Search for the cell housing the specified text and yield its [x, y] center coordinate. 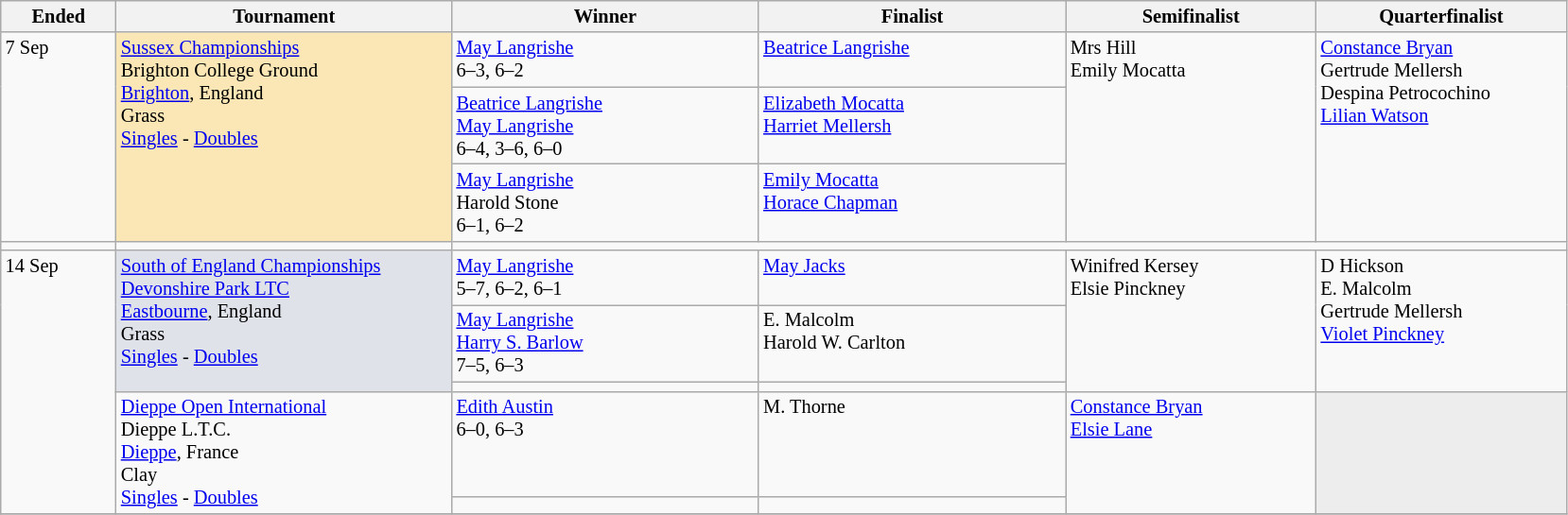
May Langrishe Harold Stone6–1, 6–2 [605, 202]
May Langrishe6–3, 6–2 [605, 60]
Finalist [912, 16]
South of England ChampionshipsDevonshire Park LTCEastbourne, EnglandGrassSingles - Doubles [284, 321]
Dieppe Open InternationalDieppe L.T.C.Dieppe, FranceClaySingles - Doubles [284, 453]
Elizabeth Mocatta Harriet Mellersh [912, 126]
May Langrishe5–7, 6–2, 6–1 [605, 278]
Beatrice Langrishe [912, 60]
Emily Mocatta Horace Chapman [912, 202]
14 Sep [59, 382]
May Langrishe Harry S. Barlow7–5, 6–3 [605, 343]
Constance Bryan Gertrude Mellersh Despina Petrocochino Lilian Watson [1441, 136]
May Jacks [912, 278]
M. Thorne [912, 444]
7 Sep [59, 136]
Tournament [284, 16]
E. Malcolm Harold W. Carlton [912, 343]
Semifinalist [1192, 16]
Sussex ChampionshipsBrighton College GroundBrighton, EnglandGrassSingles - Doubles [284, 136]
Winifred Kersey Elsie Pinckney [1192, 321]
Constance Bryan Elsie Lane [1192, 453]
Edith Austin6–0, 6–3 [605, 444]
Beatrice Langrishe May Langrishe6–4, 3–6, 6–0 [605, 126]
Mrs Hill Emily Mocatta [1192, 136]
Winner [605, 16]
Quarterfinalist [1441, 16]
Ended [59, 16]
D Hickson E. Malcolm Gertrude Mellersh Violet Pinckney [1441, 321]
